Return [x, y] of the center of cell containing provided text 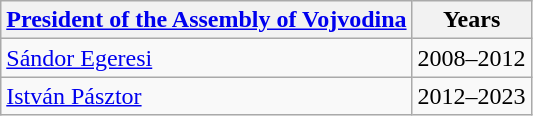
2008–2012 [472, 58]
Years [472, 20]
Sándor Egeresi [206, 58]
István Pásztor [206, 96]
President of the Assembly of Vojvodina [206, 20]
2012–2023 [472, 96]
